Determine the [x, y] coordinate at the center of the cell enclosing the given text.  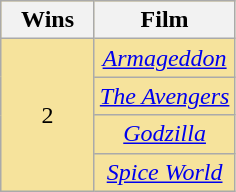
The Avengers [164, 96]
Wins [48, 20]
Godzilla [164, 134]
2 [48, 115]
Film [164, 20]
Spice World [164, 172]
Armageddon [164, 58]
